Return the [x, y] coordinate for the center point of the cell that contains the specified text.  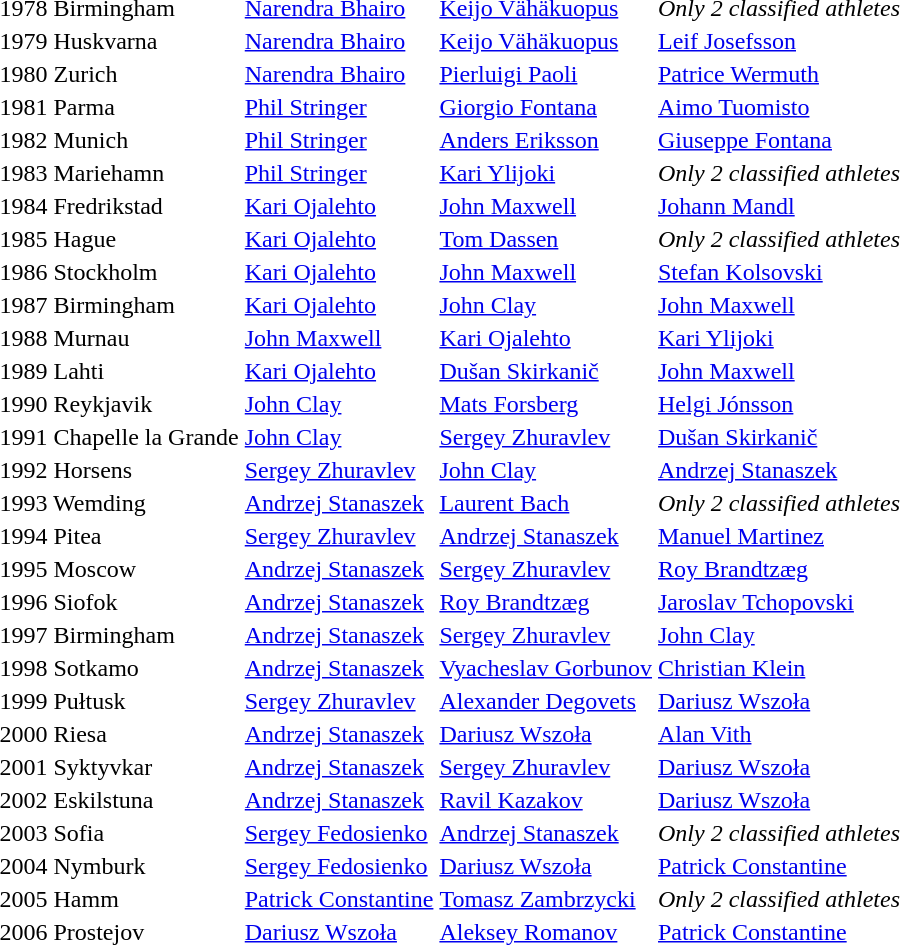
Vyacheslav Gorbunov [546, 668]
Mats Forsberg [546, 404]
Keijo Vähäkuopus [546, 41]
Ravil Kazakov [546, 800]
Alexander Degovets [546, 701]
Tomasz Zambrzycki [546, 899]
Anders Eriksson [546, 140]
Dušan Skirkanič [546, 371]
Roy Brandtzæg [546, 602]
Laurent Bach [546, 503]
Tom Dassen [546, 239]
Giorgio Fontana [546, 107]
Pierluigi Paoli [546, 74]
Kari Ylijoki [546, 173]
Patrick Constantine [339, 899]
